Pinpoint the cell where the given text exists, returning its (X, Y) midpoint coordinate. 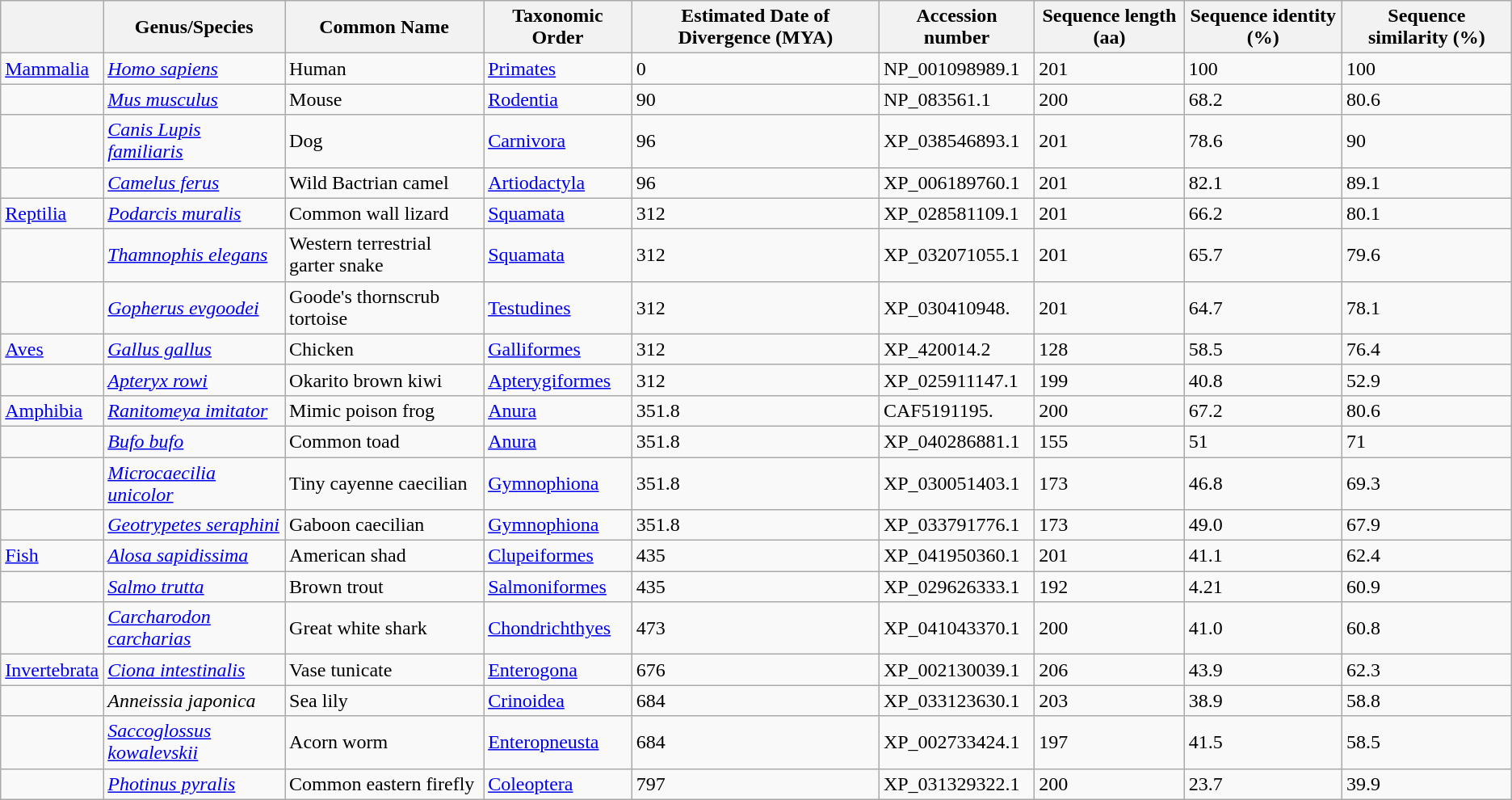
Goode's thornscrub tortoise (384, 307)
Gallus gallus (194, 349)
41.0 (1263, 629)
XP_029626333.1 (956, 587)
Primates (558, 69)
Genus/Species (194, 27)
41.5 (1263, 742)
71 (1426, 441)
Galliformes (558, 349)
Enterogona (558, 670)
Mammalia (52, 69)
49.0 (1263, 525)
23.7 (1263, 784)
Salmoniformes (558, 587)
38.9 (1263, 701)
Brown trout (384, 587)
Mus musculus (194, 99)
XP_025911147.1 (956, 380)
69.3 (1426, 483)
Chicken (384, 349)
797 (755, 784)
Sequence length (aa) (1110, 27)
79.6 (1426, 255)
128 (1110, 349)
41.1 (1263, 556)
Taxonomic Order (558, 27)
Common wall lizard (384, 213)
XP_041950360.1 (956, 556)
40.8 (1263, 380)
Crinoidea (558, 701)
60.8 (1426, 629)
Aves (52, 349)
80.1 (1426, 213)
66.2 (1263, 213)
46.8 (1263, 483)
Chondrichthyes (558, 629)
Gopherus evgoodei (194, 307)
206 (1110, 670)
Coleoptera (558, 784)
XP_002733424.1 (956, 742)
Rodentia (558, 99)
51 (1263, 441)
Apterygiformes (558, 380)
Human (384, 69)
Sequence identity (%) (1263, 27)
82.1 (1263, 183)
Reptilia (52, 213)
Acorn worm (384, 742)
Clupeiformes (558, 556)
76.4 (1426, 349)
78.6 (1263, 141)
62.4 (1426, 556)
Bufo bufo (194, 441)
XP_033123630.1 (956, 701)
199 (1110, 380)
Canis Lupis familiaris (194, 141)
Artiodactyla (558, 183)
XP_033791776.1 (956, 525)
Carnivora (558, 141)
39.9 (1426, 784)
Common eastern firefly (384, 784)
Great white shark (384, 629)
Photinus pyralis (194, 784)
Okarito brown kiwi (384, 380)
Common toad (384, 441)
Tiny cayenne caecilian (384, 483)
XP_420014.2 (956, 349)
67.2 (1263, 411)
Amphibia (52, 411)
XP_040286881.1 (956, 441)
Sequence similarity (%) (1426, 27)
American shad (384, 556)
4.21 (1263, 587)
65.7 (1263, 255)
Homo sapiens (194, 69)
XP_028581109.1 (956, 213)
XP_030410948. (956, 307)
Mouse (384, 99)
43.9 (1263, 670)
Sea lily (384, 701)
Ciona intestinalis (194, 670)
0 (755, 69)
XP_006189760.1 (956, 183)
Fish (52, 556)
Gaboon caecilian (384, 525)
XP_002130039.1 (956, 670)
XP_038546893.1 (956, 141)
64.7 (1263, 307)
676 (755, 670)
Podarcis muralis (194, 213)
Estimated Date of Divergence (MYA) (755, 27)
Carcharodon carcharias (194, 629)
Ranitomeya imitator (194, 411)
XP_030051403.1 (956, 483)
62.3 (1426, 670)
68.2 (1263, 99)
XP_032071055.1 (956, 255)
XP_041043370.1 (956, 629)
Geotrypetes seraphini (194, 525)
58.8 (1426, 701)
78.1 (1426, 307)
473 (755, 629)
XP_031329322.1 (956, 784)
Accession number (956, 27)
Thamnophis elegans (194, 255)
Enteropneusta (558, 742)
Testudines (558, 307)
Anneissia japonica (194, 701)
Microcaecilia unicolor (194, 483)
Dog (384, 141)
Apteryx rowi (194, 380)
155 (1110, 441)
Common Name (384, 27)
Wild Bactrian camel (384, 183)
89.1 (1426, 183)
197 (1110, 742)
60.9 (1426, 587)
Salmo trutta (194, 587)
Mimic poison frog (384, 411)
67.9 (1426, 525)
Vase tunicate (384, 670)
Western terrestrial garter snake (384, 255)
CAF5191195. (956, 411)
Saccoglossus kowalevskii (194, 742)
NP_083561.1 (956, 99)
Invertebrata (52, 670)
NP_001098989.1 (956, 69)
192 (1110, 587)
Alosa sapidissima (194, 556)
Camelus ferus (194, 183)
52.9 (1426, 380)
203 (1110, 701)
